Return [x, y] of the center of cell containing provided text 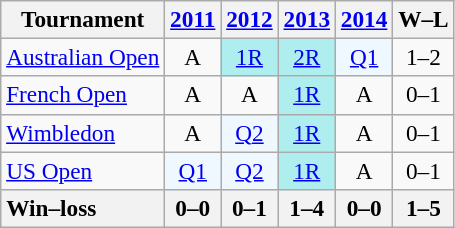
2014 [364, 19]
2012 [250, 19]
Tournament [83, 19]
2011 [193, 19]
US Open [83, 170]
Australian Open [83, 57]
1–2 [424, 57]
2R [306, 57]
Wimbledon [83, 133]
1–5 [424, 208]
1–4 [306, 208]
French Open [83, 95]
W–L [424, 19]
Win–loss [83, 208]
2013 [306, 19]
